Identify which cell holds the provided text, then report its (X, Y) central coordinate. 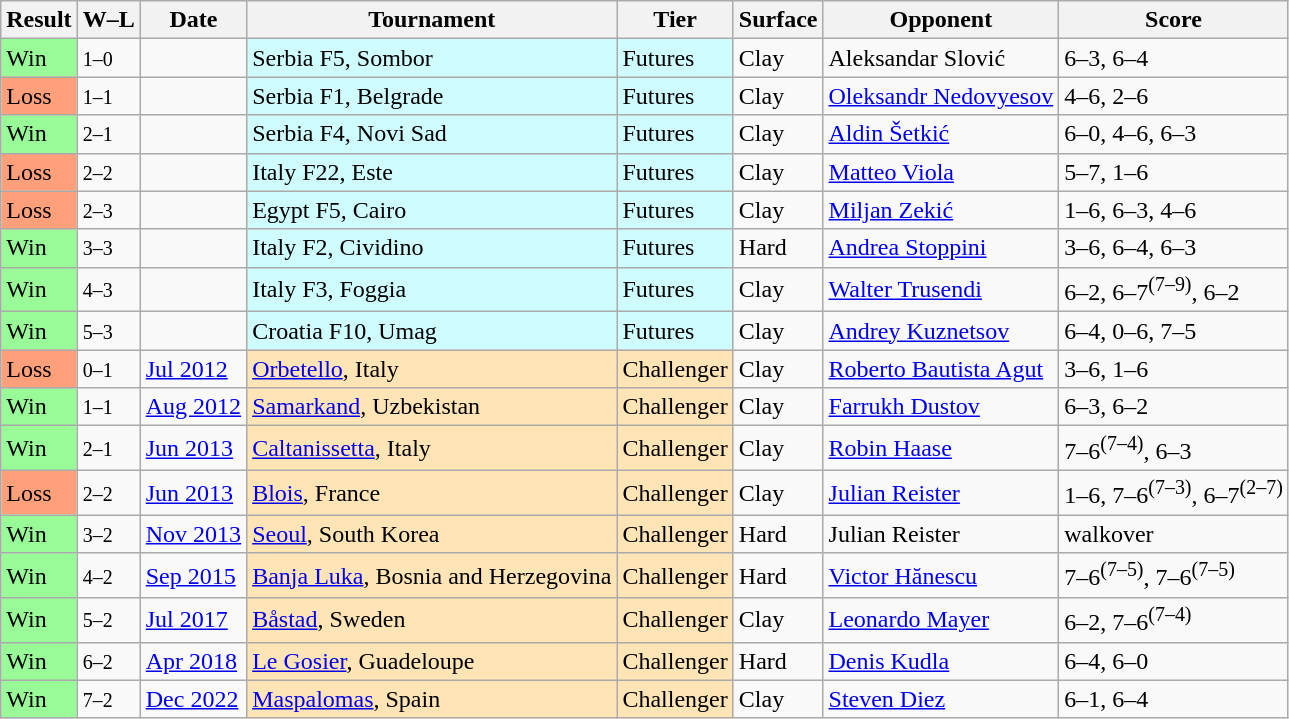
3–6, 6–4, 6–3 (1174, 248)
Egypt F5, Cairo (432, 210)
Andrey Kuznetsov (941, 331)
Farrukh Dustov (941, 407)
Dec 2022 (193, 699)
4–2 (108, 576)
Orbetello, Italy (432, 369)
4–6, 2–6 (1174, 96)
4–3 (108, 290)
Aleksandar Slović (941, 58)
6–3, 6–4 (1174, 58)
Samarkand, Uzbekistan (432, 407)
7–6(7–4), 6–3 (1174, 448)
Serbia F5, Sombor (432, 58)
Opponent (941, 20)
Victor Hănescu (941, 576)
Matteo Viola (941, 172)
Tournament (432, 20)
6–4, 0–6, 7–5 (1174, 331)
Apr 2018 (193, 661)
Result (39, 20)
Båstad, Sweden (432, 620)
1–6, 6–3, 4–6 (1174, 210)
Jul 2012 (193, 369)
Blois, France (432, 492)
Le Gosier, Guadeloupe (432, 661)
Seoul, South Korea (432, 534)
Italy F2, Cividino (432, 248)
1–0 (108, 58)
6–2, 7–6(7–4) (1174, 620)
Andrea Stoppini (941, 248)
Steven Diez (941, 699)
walkover (1174, 534)
Walter Trusendi (941, 290)
6–4, 6–0 (1174, 661)
Caltanissetta, Italy (432, 448)
3–6, 1–6 (1174, 369)
Robin Haase (941, 448)
3–2 (108, 534)
Surface (778, 20)
Aldin Šetkić (941, 134)
6–2, 6–7(7–9), 6–2 (1174, 290)
6–1, 6–4 (1174, 699)
6–2 (108, 661)
Score (1174, 20)
2–3 (108, 210)
Banja Luka, Bosnia and Herzegovina (432, 576)
Oleksandr Nedovyesov (941, 96)
7–2 (108, 699)
Leonardo Mayer (941, 620)
5–2 (108, 620)
Miljan Zekić (941, 210)
Sep 2015 (193, 576)
Tier (675, 20)
Date (193, 20)
6–0, 4–6, 6–3 (1174, 134)
Serbia F4, Novi Sad (432, 134)
6–3, 6–2 (1174, 407)
5–7, 1–6 (1174, 172)
Jul 2017 (193, 620)
Italy F22, Este (432, 172)
Denis Kudla (941, 661)
Serbia F1, Belgrade (432, 96)
1–6, 7–6(7–3), 6–7(2–7) (1174, 492)
Aug 2012 (193, 407)
Italy F3, Foggia (432, 290)
7–6(7–5), 7–6(7–5) (1174, 576)
Roberto Bautista Agut (941, 369)
3–3 (108, 248)
0–1 (108, 369)
W–L (108, 20)
5–3 (108, 331)
Croatia F10, Umag (432, 331)
Nov 2013 (193, 534)
Maspalomas, Spain (432, 699)
